For the text-containing cell, return its midpoint in [x, y] coordinate format. 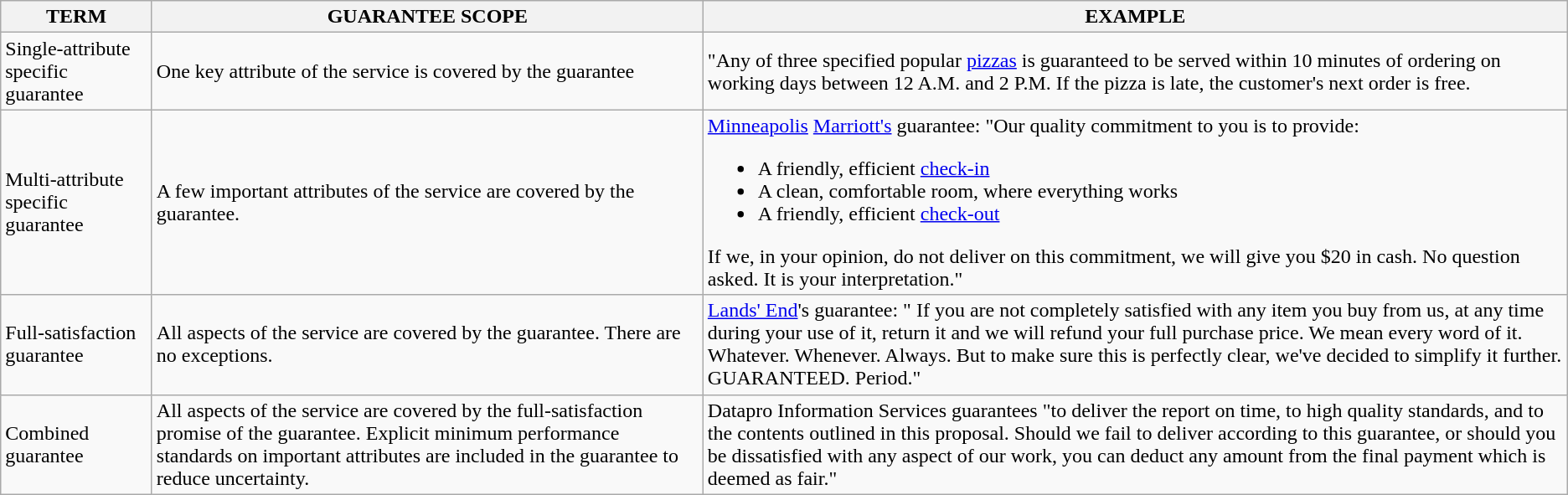
One key attribute of the service is covered by the guarantee [427, 71]
TERM [77, 17]
A few important attributes of the service are covered by the guarantee. [427, 203]
EXAMPLE [1135, 17]
Multi-attribute specific guarantee [77, 203]
GUARANTEE SCOPE [427, 17]
Single-attribute specific guarantee [77, 71]
Full-satisfaction guarantee [77, 345]
All aspects of the service are covered by the guarantee. There are no exceptions. [427, 345]
Combined guarantee [77, 444]
